Provide the (X, Y) coordinate of the cell's center where the given text is located.  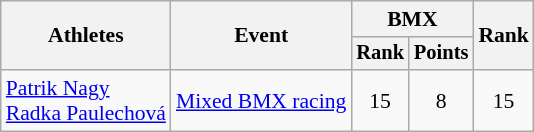
Mixed BMX racing (261, 100)
BMX (412, 19)
8 (441, 100)
Event (261, 36)
Patrik NagyRadka Paulechová (86, 100)
Points (441, 54)
Athletes (86, 36)
